Return [X, Y] of the center of cell containing provided text 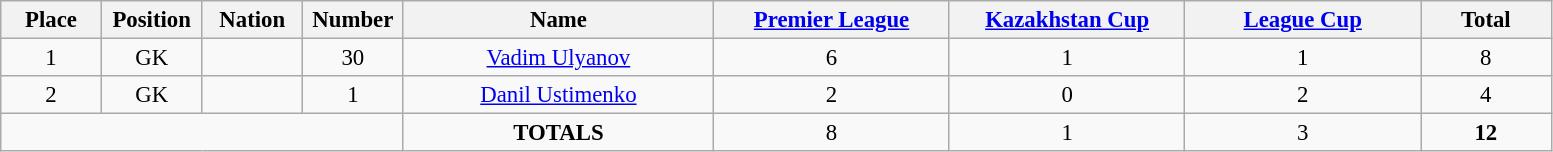
6 [832, 58]
League Cup [1303, 20]
Danil Ustimenko [558, 95]
12 [1486, 133]
Total [1486, 20]
Premier League [832, 20]
30 [354, 58]
Nation [252, 20]
Kazakhstan Cup [1067, 20]
0 [1067, 95]
Position [152, 20]
4 [1486, 95]
Vadim Ulyanov [558, 58]
3 [1303, 133]
TOTALS [558, 133]
Place [52, 20]
Name [558, 20]
Number [354, 20]
